Identify which cell holds the provided text, then report its (x, y) central coordinate. 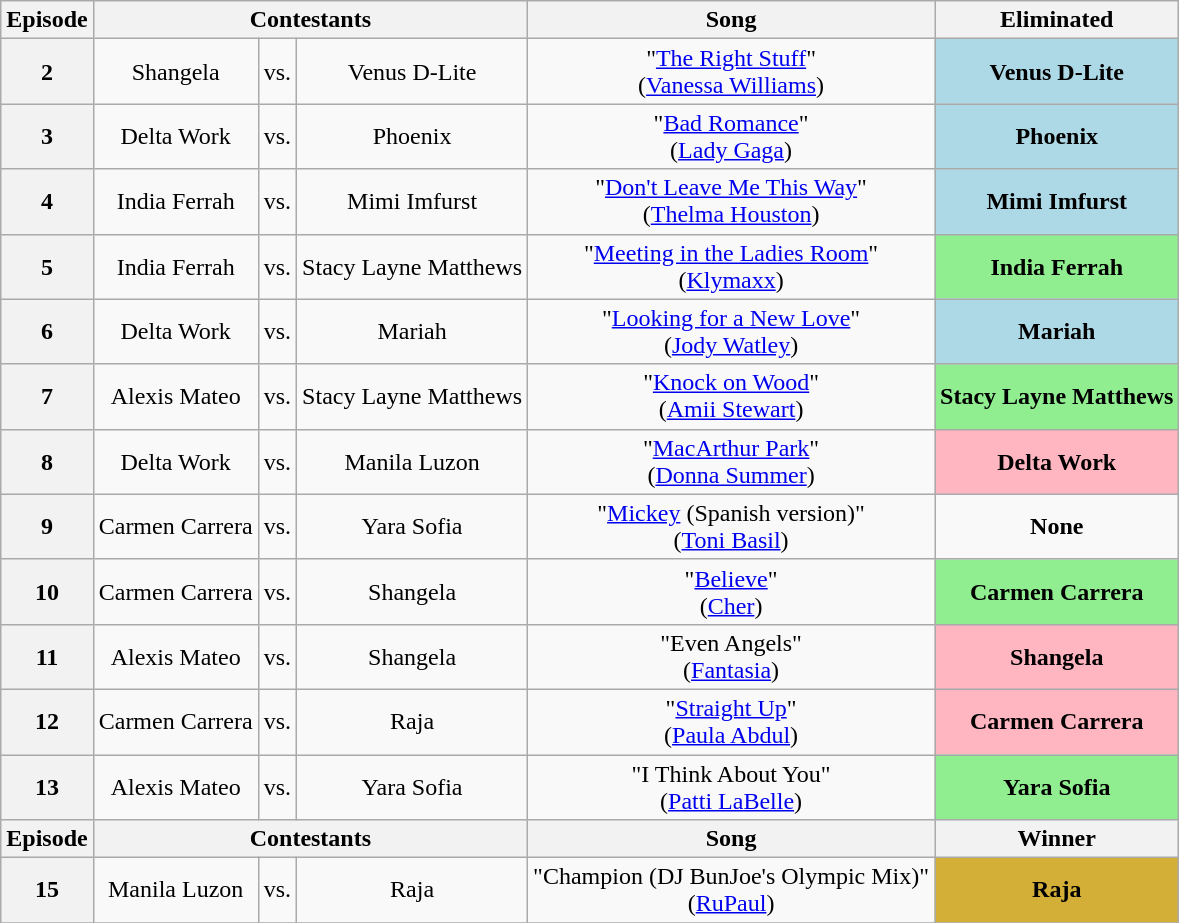
"Straight Up"(Paula Abdul) (732, 722)
"Knock on Wood"(Amii Stewart) (732, 396)
"Mickey (Spanish version)"(Toni Basil) (732, 526)
9 (47, 526)
11 (47, 656)
5 (47, 266)
4 (47, 202)
"MacArthur Park"(Donna Summer) (732, 462)
2 (47, 72)
10 (47, 592)
None (1057, 526)
8 (47, 462)
"Even Angels"(Fantasia) (732, 656)
3 (47, 136)
Winner (1057, 839)
"Don't Leave Me This Way"(Thelma Houston) (732, 202)
7 (47, 396)
"I Think About You"(Patti LaBelle) (732, 786)
6 (47, 332)
"Meeting in the Ladies Room"(Klymaxx) (732, 266)
"Champion (DJ BunJoe's Olympic Mix)"(RuPaul) (732, 890)
"Bad Romance"(Lady Gaga) (732, 136)
13 (47, 786)
Eliminated (1057, 20)
12 (47, 722)
"Looking for a New Love"(Jody Watley) (732, 332)
15 (47, 890)
"Believe"(Cher) (732, 592)
"The Right Stuff"(Vanessa Williams) (732, 72)
